Pinpoint the cell where the given text exists, returning its [X, Y] midpoint coordinate. 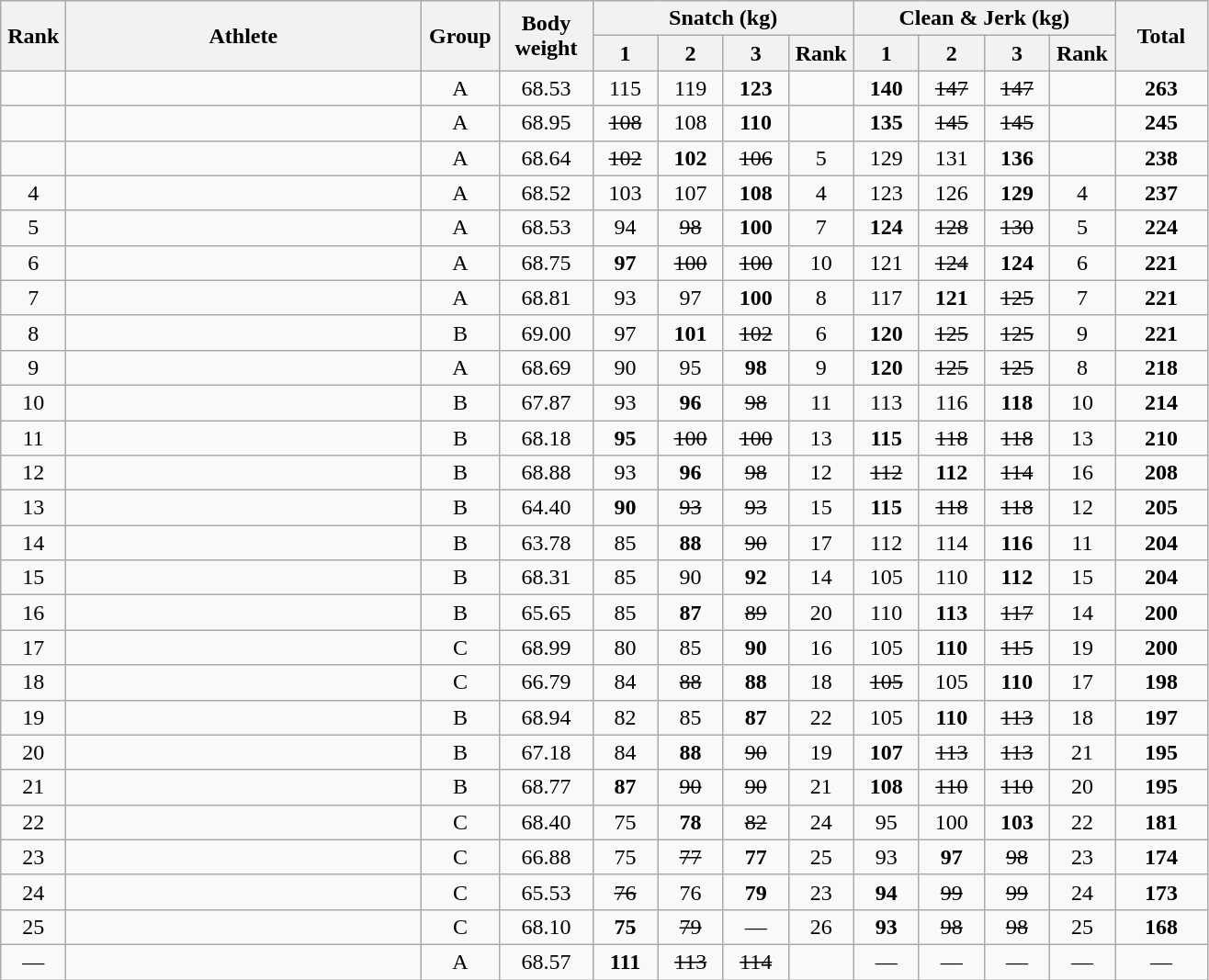
101 [691, 332]
135 [886, 123]
168 [1161, 927]
66.88 [546, 857]
197 [1161, 717]
80 [625, 648]
68.81 [546, 298]
210 [1161, 438]
111 [625, 962]
78 [691, 822]
89 [755, 613]
63.78 [546, 543]
68.95 [546, 123]
66.79 [546, 682]
Group [460, 36]
130 [1016, 228]
68.69 [546, 367]
208 [1161, 473]
65.65 [546, 613]
205 [1161, 508]
65.53 [546, 892]
68.31 [546, 578]
Athlete [243, 36]
128 [952, 228]
26 [821, 927]
126 [952, 193]
106 [755, 158]
68.18 [546, 438]
140 [886, 88]
245 [1161, 123]
198 [1161, 682]
Body weight [546, 36]
68.99 [546, 648]
68.94 [546, 717]
174 [1161, 857]
67.87 [546, 402]
181 [1161, 822]
68.77 [546, 787]
214 [1161, 402]
68.52 [546, 193]
263 [1161, 88]
68.64 [546, 158]
Snatch (kg) [723, 18]
237 [1161, 193]
224 [1161, 228]
68.10 [546, 927]
238 [1161, 158]
Total [1161, 36]
67.18 [546, 752]
92 [755, 578]
173 [1161, 892]
68.88 [546, 473]
218 [1161, 367]
131 [952, 158]
119 [691, 88]
69.00 [546, 332]
68.57 [546, 962]
68.75 [546, 263]
136 [1016, 158]
64.40 [546, 508]
Clean & Jerk (kg) [984, 18]
68.40 [546, 822]
